Capture the cell that displays the provided text and extract its [X, Y] central coordinate. 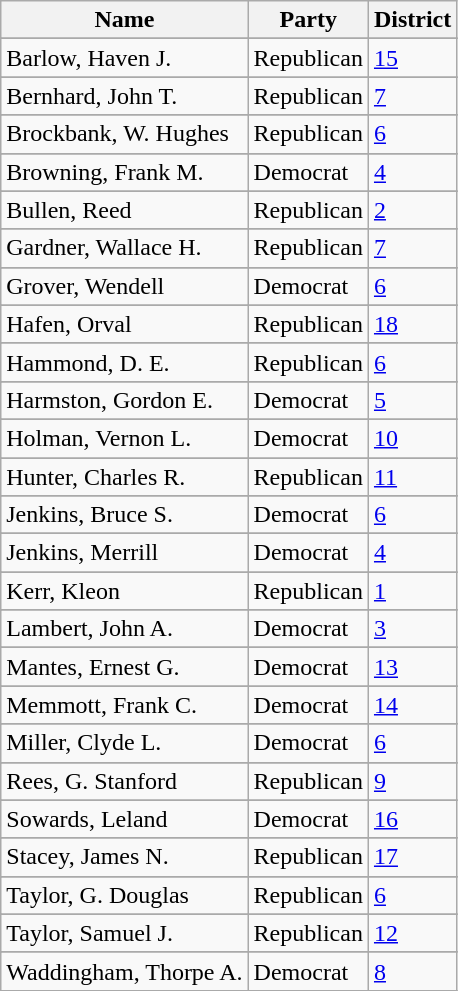
Party [308, 20]
Rees, G. Stanford [124, 781]
Hafen, Orval [124, 324]
Sowards, Leland [124, 819]
15 [412, 58]
Memmott, Frank C. [124, 705]
5 [412, 400]
Bullen, Reed [124, 210]
Browning, Frank M. [124, 172]
13 [412, 667]
14 [412, 705]
District [412, 20]
18 [412, 324]
12 [412, 933]
16 [412, 819]
Miller, Clyde L. [124, 743]
8 [412, 971]
9 [412, 781]
Barlow, Haven J. [124, 58]
Jenkins, Merrill [124, 553]
Hammond, D. E. [124, 362]
Stacey, James N. [124, 857]
Gardner, Wallace H. [124, 248]
11 [412, 477]
Kerr, Kleon [124, 591]
Taylor, Samuel J. [124, 933]
2 [412, 210]
Harmston, Gordon E. [124, 400]
Waddingham, Thorpe A. [124, 971]
Name [124, 20]
17 [412, 857]
Grover, Wendell [124, 286]
Lambert, John A. [124, 629]
Hunter, Charles R. [124, 477]
Brockbank, W. Hughes [124, 134]
Mantes, Ernest G. [124, 667]
10 [412, 438]
3 [412, 629]
1 [412, 591]
Bernhard, John T. [124, 96]
Jenkins, Bruce S. [124, 515]
Holman, Vernon L. [124, 438]
Taylor, G. Douglas [124, 895]
